Pinpoint the cell where the given text exists, returning its (x, y) midpoint coordinate. 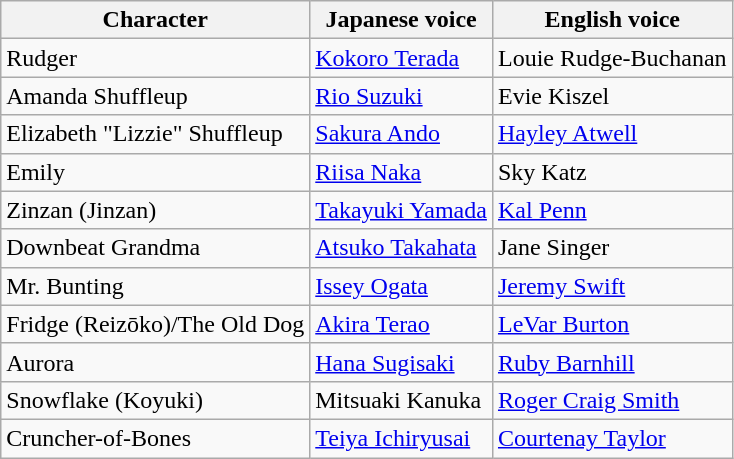
Takayuki Yamada (402, 210)
Snowflake (Koyuki) (156, 400)
Elizabeth "Lizzie" Shuffleup (156, 134)
Jane Singer (612, 248)
Riisa Naka (402, 172)
Rio Suzuki (402, 96)
English voice (612, 20)
Sky Katz (612, 172)
Emily (156, 172)
Fridge (Reizōko)/The Old Dog (156, 324)
Atsuko Takahata (402, 248)
Character (156, 20)
Kokoro Terada (402, 58)
Mitsuaki Kanuka (402, 400)
Rudger (156, 58)
Sakura Ando (402, 134)
Akira Terao (402, 324)
Jeremy Swift (612, 286)
Ruby Barnhill (612, 362)
Issey Ogata (402, 286)
Roger Craig Smith (612, 400)
Hana Sugisaki (402, 362)
Downbeat Grandma (156, 248)
Japanese voice (402, 20)
Hayley Atwell (612, 134)
Cruncher-of-Bones (156, 438)
Amanda Shuffleup (156, 96)
Mr. Bunting (156, 286)
Teiya Ichiryusai (402, 438)
Kal Penn (612, 210)
Evie Kiszel (612, 96)
Louie Rudge-Buchanan (612, 58)
Aurora (156, 362)
Zinzan (Jinzan) (156, 210)
Courtenay Taylor (612, 438)
LeVar Burton (612, 324)
